Detect which cell encompasses the target text, then output its (x, y) center coordinate. 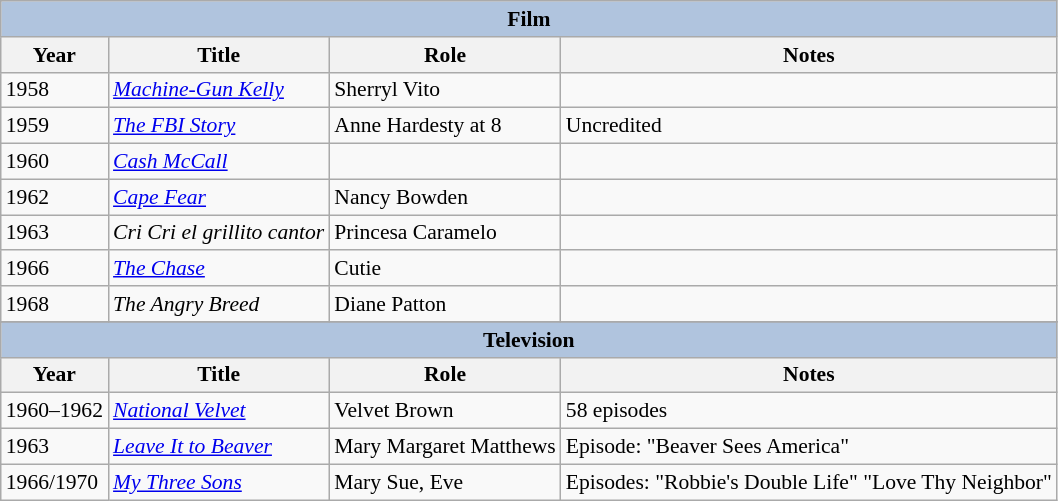
Uncredited (809, 126)
Television (529, 340)
Machine-Gun Kelly (218, 90)
Sherryl Vito (445, 90)
58 episodes (809, 411)
Film (529, 19)
Mary Margaret Matthews (445, 447)
Princesa Caramelo (445, 233)
Cri Cri el grillito cantor (218, 233)
Cutie (445, 269)
National Velvet (218, 411)
The Chase (218, 269)
The FBI Story (218, 126)
Nancy Bowden (445, 197)
Cape Fear (218, 197)
Episode: "Beaver Sees America" (809, 447)
1966/1970 (54, 482)
Mary Sue, Eve (445, 482)
Cash McCall (218, 162)
Anne Hardesty at 8 (445, 126)
1968 (54, 304)
Leave It to Beaver (218, 447)
Diane Patton (445, 304)
Velvet Brown (445, 411)
1960 (54, 162)
1966 (54, 269)
1962 (54, 197)
1960–1962 (54, 411)
1959 (54, 126)
My Three Sons (218, 482)
1958 (54, 90)
The Angry Breed (218, 304)
Episodes: "Robbie's Double Life" "Love Thy Neighbor" (809, 482)
